Scan for the cell matching the given text and deliver its (x, y) coordinate at center. 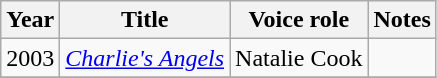
Notes (402, 20)
Charlie's Angels (145, 58)
2003 (30, 58)
Voice role (299, 20)
Year (30, 20)
Natalie Cook (299, 58)
Title (145, 20)
